Find where the given text appears and provide that cell's center as (X, Y) coordinate. 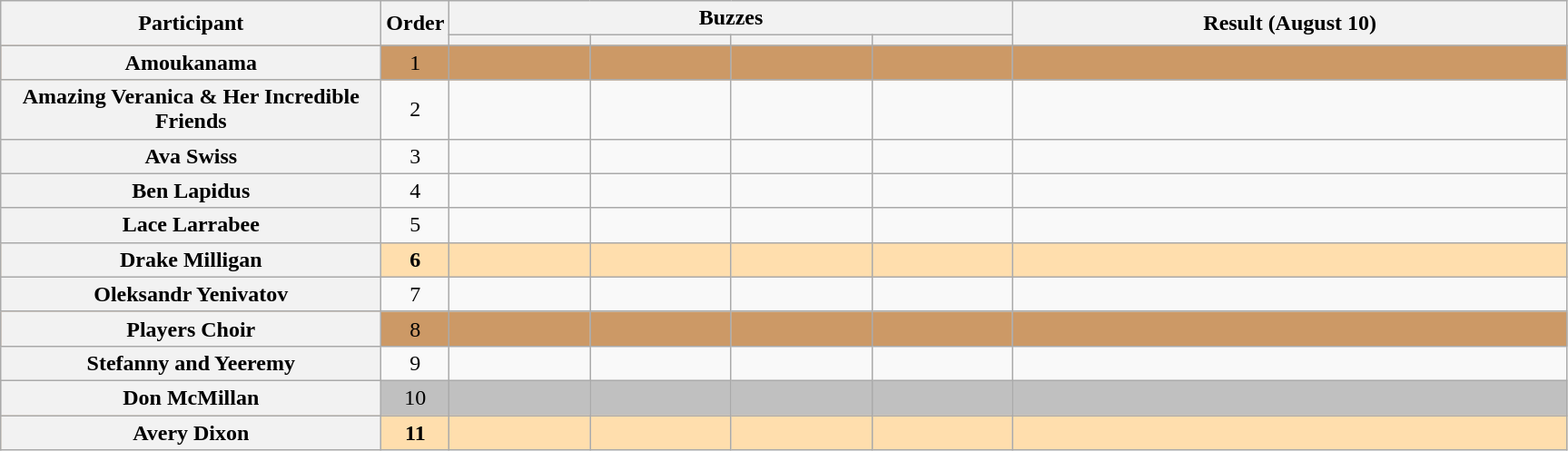
Amazing Veranica & Her Incredible Friends (191, 109)
Stefanny and Yeeremy (191, 363)
Ben Lapidus (191, 191)
Oleksandr Yenivatov (191, 294)
Drake Milligan (191, 260)
5 (416, 225)
6 (416, 260)
Ava Swiss (191, 156)
8 (416, 328)
11 (416, 433)
7 (416, 294)
10 (416, 397)
Avery Dixon (191, 433)
Players Choir (191, 328)
1 (416, 63)
Result (August 10) (1289, 24)
Amoukanama (191, 63)
Don McMillan (191, 397)
2 (416, 109)
4 (416, 191)
Order (416, 24)
9 (416, 363)
Buzzes (731, 18)
3 (416, 156)
Lace Larrabee (191, 225)
Participant (191, 24)
